Output the [x, y] coordinate of the center of the cell containing the given text.  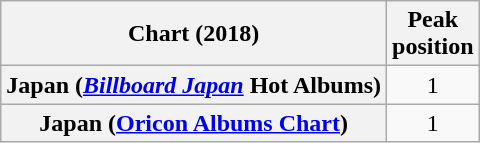
Chart (2018) [194, 34]
Peakposition [433, 34]
Japan (Oricon Albums Chart) [194, 123]
Japan (Billboard Japan Hot Albums) [194, 85]
